Pinpoint the cell where the given text exists, returning its (x, y) midpoint coordinate. 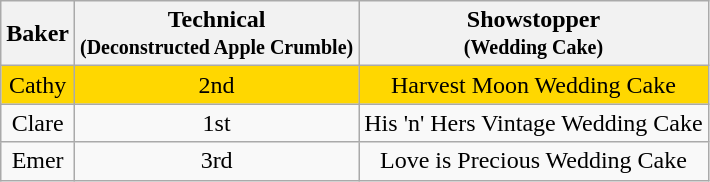
Emer (38, 161)
Showstopper(Wedding Cake) (534, 34)
1st (216, 123)
Baker (38, 34)
Harvest Moon Wedding Cake (534, 85)
Technical(Deconstructed Apple Crumble) (216, 34)
Cathy (38, 85)
2nd (216, 85)
Clare (38, 123)
His 'n' Hers Vintage Wedding Cake (534, 123)
Love is Precious Wedding Cake (534, 161)
3rd (216, 161)
